Return [x, y] of the center of cell containing provided text 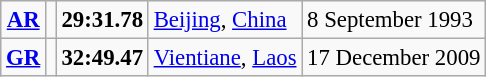
8 September 1993 [394, 20]
Vientiane, Laos [224, 58]
29:31.78 [102, 20]
AR [24, 20]
Beijing, China [224, 20]
17 December 2009 [394, 58]
GR [24, 58]
32:49.47 [102, 58]
